Find where the given text appears and provide that cell's center as (x, y) coordinate. 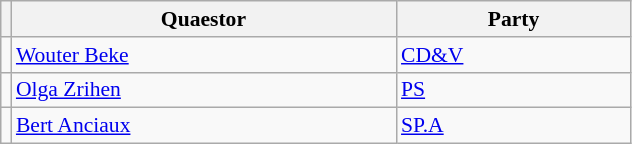
SP.A (514, 126)
Wouter Beke (204, 55)
Quaestor (204, 19)
Party (514, 19)
Olga Zrihen (204, 90)
CD&V (514, 55)
Bert Anciaux (204, 126)
PS (514, 90)
